Determine the (X, Y) coordinate at the center of the cell enclosing the given text.  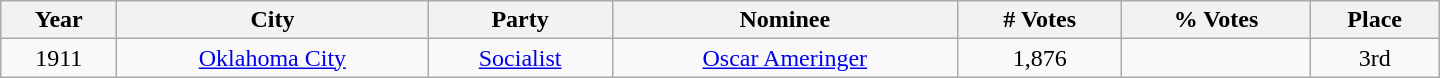
Nominee (784, 20)
3rd (1374, 58)
Socialist (520, 58)
Oscar Ameringer (784, 58)
Oklahoma City (272, 58)
Party (520, 20)
# Votes (1040, 20)
% Votes (1216, 20)
City (272, 20)
1911 (59, 58)
1,876 (1040, 58)
Year (59, 20)
Place (1374, 20)
